Return [X, Y] of the center of cell containing provided text 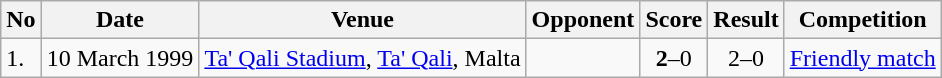
10 March 1999 [120, 58]
Venue [362, 20]
Date [120, 20]
Score [674, 20]
Result [746, 20]
1. [21, 58]
Ta' Qali Stadium, Ta' Qali, Malta [362, 58]
Competition [862, 20]
Friendly match [862, 58]
No [21, 20]
Opponent [583, 20]
